Return the [X, Y] coordinate for the center point of the cell that contains the specified text.  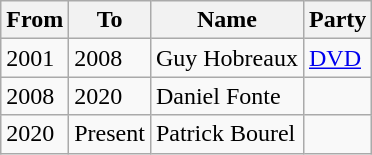
DVD [337, 58]
To [110, 20]
Daniel Fonte [226, 96]
Patrick Bourel [226, 134]
From [35, 20]
Party [337, 20]
2001 [35, 58]
Guy Hobreaux [226, 58]
Name [226, 20]
Present [110, 134]
